Extract the (x, y) coordinate from the center of the cell holding the provided text.  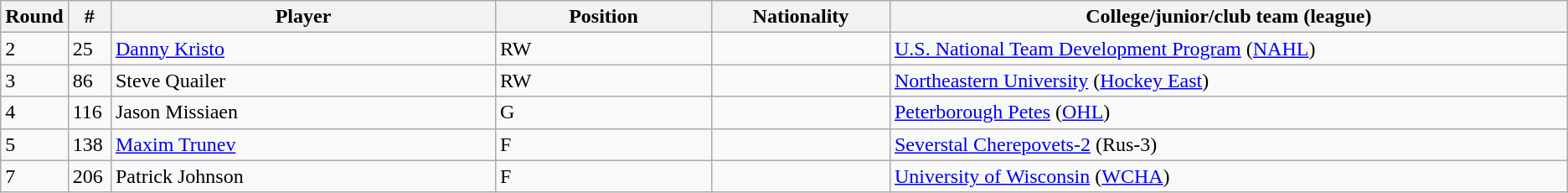
U.S. National Team Development Program (NAHL) (1228, 49)
Patrick Johnson (303, 176)
86 (89, 81)
Severstal Cherepovets-2 (Rus-3) (1228, 144)
3 (34, 81)
206 (89, 176)
4 (34, 112)
138 (89, 144)
G (604, 112)
Position (604, 17)
Player (303, 17)
# (89, 17)
2 (34, 49)
University of Wisconsin (WCHA) (1228, 176)
Maxim Trunev (303, 144)
Jason Missiaen (303, 112)
Steve Quailer (303, 81)
Danny Kristo (303, 49)
Peterborough Petes (OHL) (1228, 112)
Nationality (801, 17)
Round (34, 17)
7 (34, 176)
116 (89, 112)
College/junior/club team (league) (1228, 17)
5 (34, 144)
Northeastern University (Hockey East) (1228, 81)
25 (89, 49)
